Provide the (X, Y) coordinate of the cell's center where the given text is located.  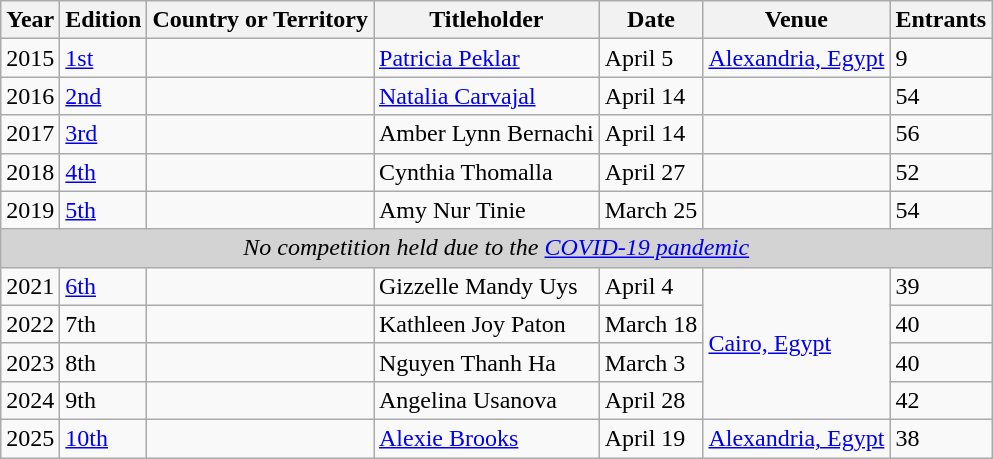
9 (941, 58)
2024 (30, 400)
Patricia Peklar (487, 58)
38 (941, 438)
Cynthia Thomalla (487, 172)
Alexie Brooks (487, 438)
52 (941, 172)
Natalia Carvajal (487, 96)
Venue (796, 20)
2nd (104, 96)
6th (104, 286)
Date (651, 20)
3rd (104, 134)
8th (104, 362)
Angelina Usanova (487, 400)
2015 (30, 58)
Cairo, Egypt (796, 343)
March 25 (651, 210)
4th (104, 172)
Year (30, 20)
42 (941, 400)
10th (104, 438)
March 18 (651, 324)
2016 (30, 96)
Country or Territory (260, 20)
April 4 (651, 286)
Edition (104, 20)
5th (104, 210)
April 28 (651, 400)
April 27 (651, 172)
39 (941, 286)
Amber Lynn Bernachi (487, 134)
2018 (30, 172)
2023 (30, 362)
9th (104, 400)
March 3 (651, 362)
7th (104, 324)
Entrants (941, 20)
2021 (30, 286)
56 (941, 134)
Amy Nur Tinie (487, 210)
No competition held due to the COVID-19 pandemic (496, 248)
Gizzelle Mandy Uys (487, 286)
2019 (30, 210)
April 5 (651, 58)
Titleholder (487, 20)
Nguyen Thanh Ha (487, 362)
2025 (30, 438)
April 19 (651, 438)
1st (104, 58)
2017 (30, 134)
2022 (30, 324)
Kathleen Joy Paton (487, 324)
